For the text-containing cell, return its midpoint in (x, y) coordinate format. 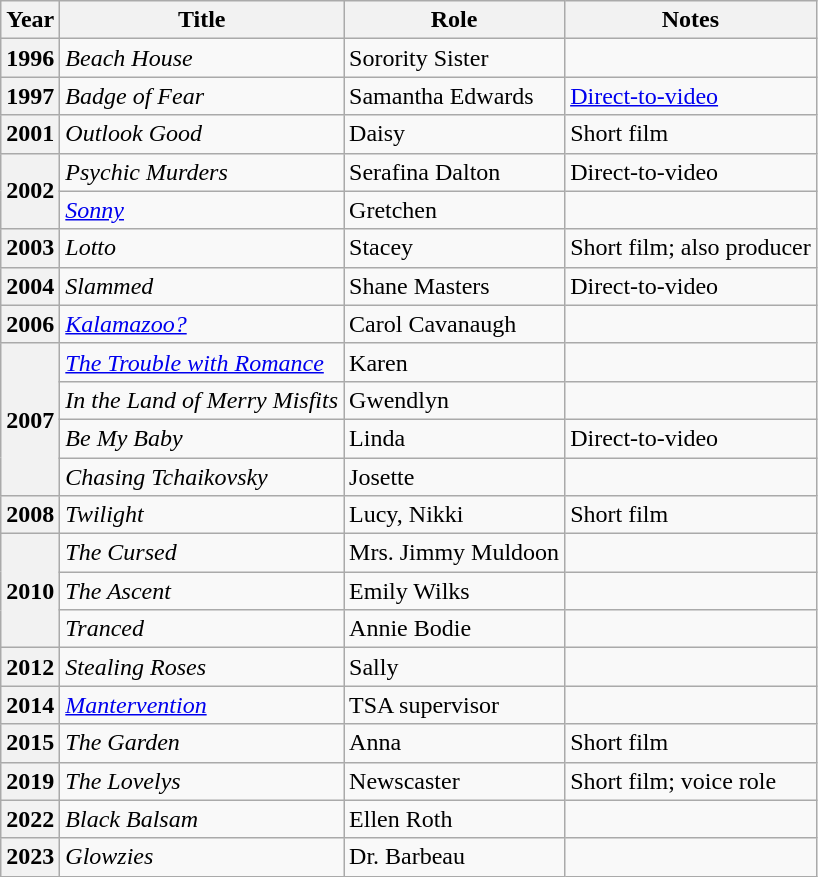
Tranced (202, 629)
2022 (30, 819)
Gretchen (454, 210)
2007 (30, 419)
Role (454, 20)
2002 (30, 191)
2006 (30, 324)
Linda (454, 438)
Be My Baby (202, 438)
2015 (30, 743)
Sorority Sister (454, 58)
Newscaster (454, 781)
Mrs. Jimmy Muldoon (454, 553)
The Lovelys (202, 781)
2014 (30, 705)
The Trouble with Romance (202, 362)
Karen (454, 362)
Sally (454, 667)
Stacey (454, 248)
Title (202, 20)
2012 (30, 667)
Psychic Murders (202, 172)
Lotto (202, 248)
Year (30, 20)
Outlook Good (202, 134)
Twilight (202, 515)
Short film; voice role (691, 781)
Carol Cavanaugh (454, 324)
TSA supervisor (454, 705)
1996 (30, 58)
Beach House (202, 58)
2003 (30, 248)
2004 (30, 286)
Short film; also producer (691, 248)
Stealing Roses (202, 667)
2019 (30, 781)
Dr. Barbeau (454, 857)
Daisy (454, 134)
Shane Masters (454, 286)
Annie Bodie (454, 629)
Glowzies (202, 857)
Ellen Roth (454, 819)
The Garden (202, 743)
The Cursed (202, 553)
Black Balsam (202, 819)
Chasing Tchaikovsky (202, 477)
2008 (30, 515)
Lucy, Nikki (454, 515)
Anna (454, 743)
Kalamazoo? (202, 324)
1997 (30, 96)
Slammed (202, 286)
2010 (30, 591)
2023 (30, 857)
Sonny (202, 210)
Serafina Dalton (454, 172)
Gwendlyn (454, 400)
Emily Wilks (454, 591)
2001 (30, 134)
In the Land of Merry Misfits (202, 400)
Badge of Fear (202, 96)
Samantha Edwards (454, 96)
Notes (691, 20)
The Ascent (202, 591)
Mantervention (202, 705)
Josette (454, 477)
